Identify which cell holds the provided text, then report its [x, y] central coordinate. 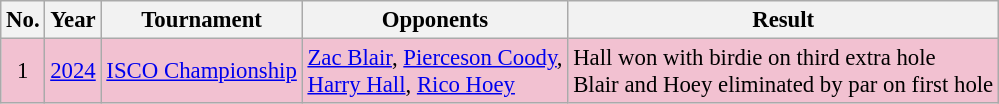
2024 [73, 72]
ISCO Championship [202, 72]
Year [73, 20]
1 [23, 72]
No. [23, 20]
Tournament [202, 20]
Result [784, 20]
Hall won with birdie on third extra holeBlair and Hoey eliminated by par on first hole [784, 72]
Opponents [435, 20]
Zac Blair, Pierceson Coody, Harry Hall, Rico Hoey [435, 72]
